Pinpoint the cell where the given text exists, returning its (X, Y) midpoint coordinate. 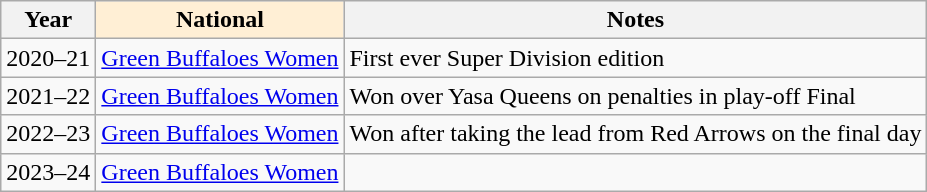
Year (48, 20)
2021–22 (48, 96)
Won after taking the lead from Red Arrows on the final day (636, 134)
First ever Super Division edition (636, 58)
National (220, 20)
Won over Yasa Queens on penalties in play-off Final (636, 96)
2022–23 (48, 134)
2020–21 (48, 58)
Notes (636, 20)
2023–24 (48, 172)
